Find where the given text appears and provide that cell's center as [X, Y] coordinate. 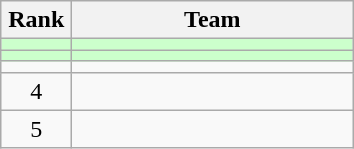
Team [212, 20]
Rank [36, 20]
5 [36, 129]
4 [36, 91]
